Extract the [x, y] coordinate from the center of the cell holding the provided text.  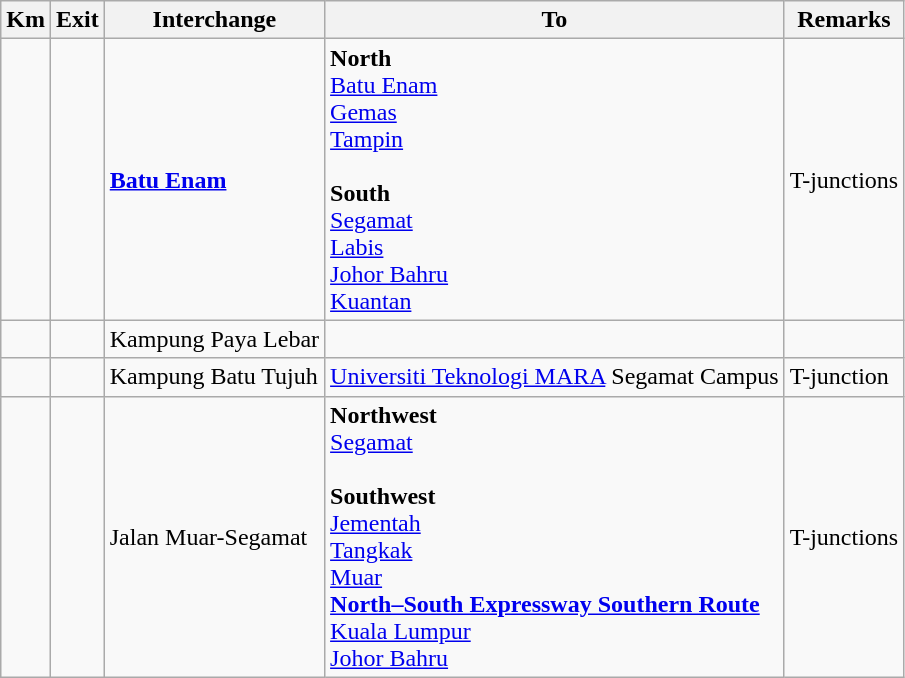
Remarks [844, 20]
Kampung Paya Lebar [214, 339]
Exit [77, 20]
Interchange [214, 20]
Batu Enam [214, 180]
Km [26, 20]
Northwest SegamatSouthwest Jementah Tangkak Muar North–South Expressway Southern RouteKuala LumpurJohor Bahru [555, 536]
North Batu Enam Gemas TampinSouth Segamat Labis Johor Bahru Kuantan [555, 180]
Kampung Batu Tujuh [214, 377]
To [555, 20]
Jalan Muar-Segamat [214, 536]
T-junction [844, 377]
Universiti Teknologi MARA Segamat Campus [555, 377]
